Scan for the cell matching the given text and deliver its (x, y) coordinate at center. 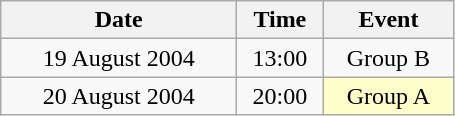
13:00 (280, 58)
Group B (388, 58)
20 August 2004 (119, 96)
19 August 2004 (119, 58)
Event (388, 20)
Group A (388, 96)
Time (280, 20)
Date (119, 20)
20:00 (280, 96)
